Capture the cell that displays the provided text and extract its [x, y] central coordinate. 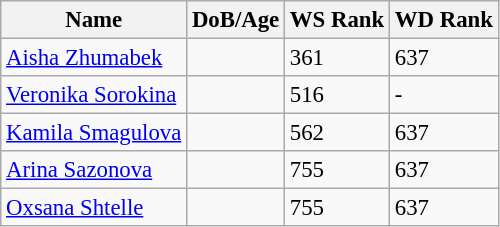
Aisha Zhumabek [94, 58]
Name [94, 20]
- [444, 95]
Arina Sazonova [94, 170]
Oxsana Shtelle [94, 208]
Kamila Smagulova [94, 133]
WD Rank [444, 20]
DoB/Age [236, 20]
361 [338, 58]
WS Rank [338, 20]
Veronika Sorokina [94, 95]
516 [338, 95]
562 [338, 133]
